Identify which cell holds the provided text, then report its [x, y] central coordinate. 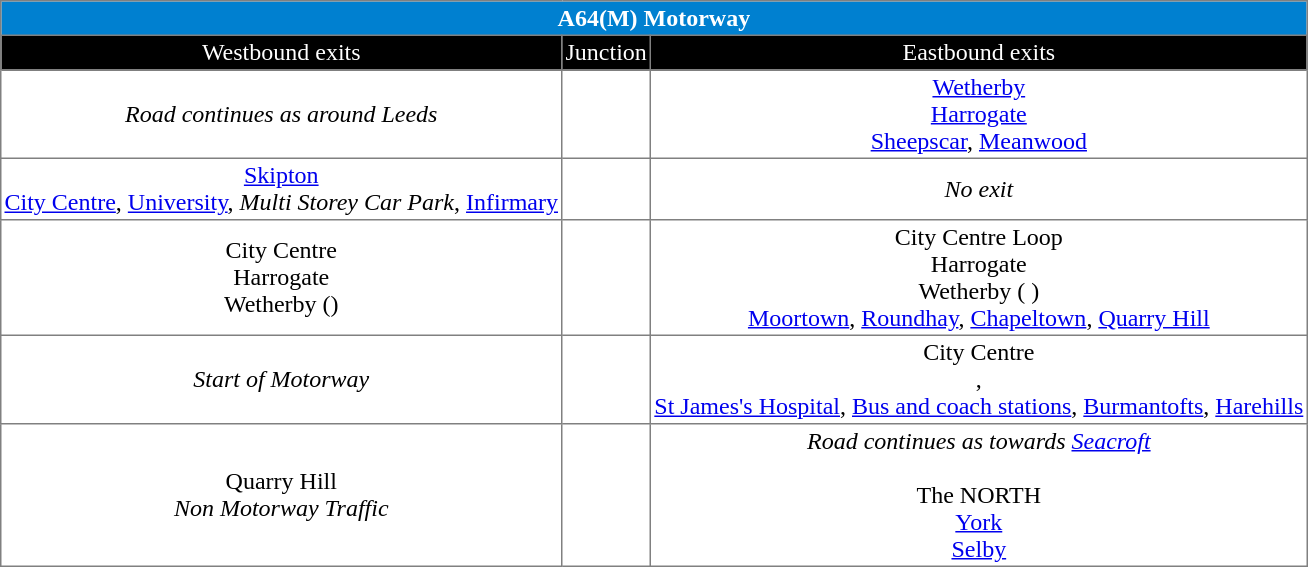
Road continues as around Leeds [282, 114]
Start of Motorway [282, 379]
Wetherby Harrogate Sheepscar, Meanwood [979, 114]
City CentreHarrogate Wetherby () [282, 278]
Road continues as towards SeacroftThe NORTHYork Selby [979, 495]
Junction [606, 52]
No exit [979, 189]
City Centre , St James's Hospital, Bus and coach stations, Burmantofts, Harehills [979, 379]
Westbound exits [282, 52]
Quarry HillNon Motorway Traffic [282, 495]
Skipton City Centre, University, Multi Storey Car Park, Infirmary [282, 189]
City Centre LoopHarrogate Wetherby ( )Moortown, Roundhay, Chapeltown, Quarry Hill [979, 278]
A64(M) Motorway [654, 18]
Eastbound exits [979, 52]
